Search for the cell housing the specified text and yield its (x, y) center coordinate. 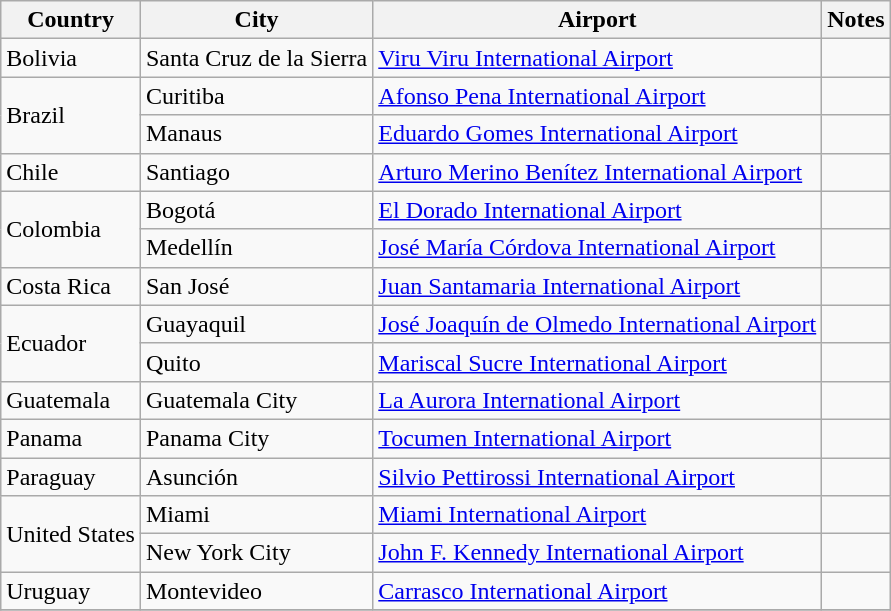
La Aurora International Airport (598, 400)
Bolivia (71, 58)
San José (256, 286)
Medellín (256, 248)
Notes (856, 20)
Montevideo (256, 591)
City (256, 20)
Panama (71, 438)
Colombia (71, 229)
Miami (256, 515)
Eduardo Gomes International Airport (598, 134)
Paraguay (71, 477)
Miami International Airport (598, 515)
New York City (256, 553)
Asunción (256, 477)
Afonso Pena International Airport (598, 96)
José María Córdova International Airport (598, 248)
Guatemala (71, 400)
Carrasco International Airport (598, 591)
Curitiba (256, 96)
Brazil (71, 115)
Manaus (256, 134)
Santiago (256, 172)
Guatemala City (256, 400)
Chile (71, 172)
Ecuador (71, 343)
Quito (256, 362)
Costa Rica (71, 286)
Santa Cruz de la Sierra (256, 58)
José Joaquín de Olmedo International Airport (598, 324)
Silvio Pettirossi International Airport (598, 477)
Uruguay (71, 591)
Panama City (256, 438)
Mariscal Sucre International Airport (598, 362)
Bogotá (256, 210)
Airport (598, 20)
Juan Santamaria International Airport (598, 286)
Viru Viru International Airport (598, 58)
United States (71, 534)
El Dorado International Airport (598, 210)
Arturo Merino Benítez International Airport (598, 172)
Tocumen International Airport (598, 438)
Country (71, 20)
John F. Kennedy International Airport (598, 553)
Guayaquil (256, 324)
